Output the [X, Y] coordinate of the center of the cell containing the given text.  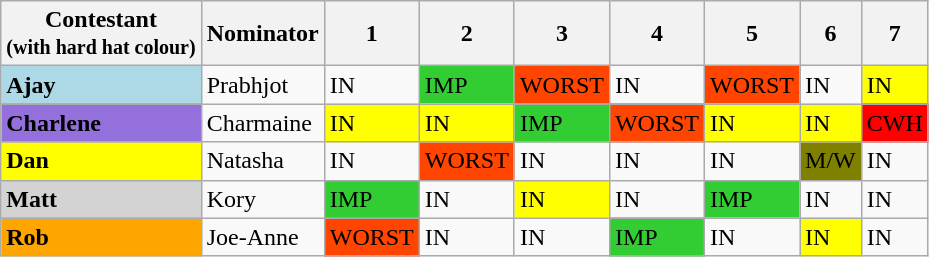
3 [562, 34]
Matt [101, 199]
2 [466, 34]
Natasha [262, 161]
Contestant(with hard hat colour) [101, 34]
4 [656, 34]
Joe-Anne [262, 237]
6 [831, 34]
Dan [101, 161]
M/W [831, 161]
1 [372, 34]
Nominator [262, 34]
Rob [101, 237]
Charlene [101, 123]
7 [894, 34]
Prabhjot [262, 85]
Ajay [101, 85]
Charmaine [262, 123]
Kory [262, 199]
CWH [894, 123]
5 [752, 34]
